From the cell containing the given text, extract its center point as (x, y) coordinate. 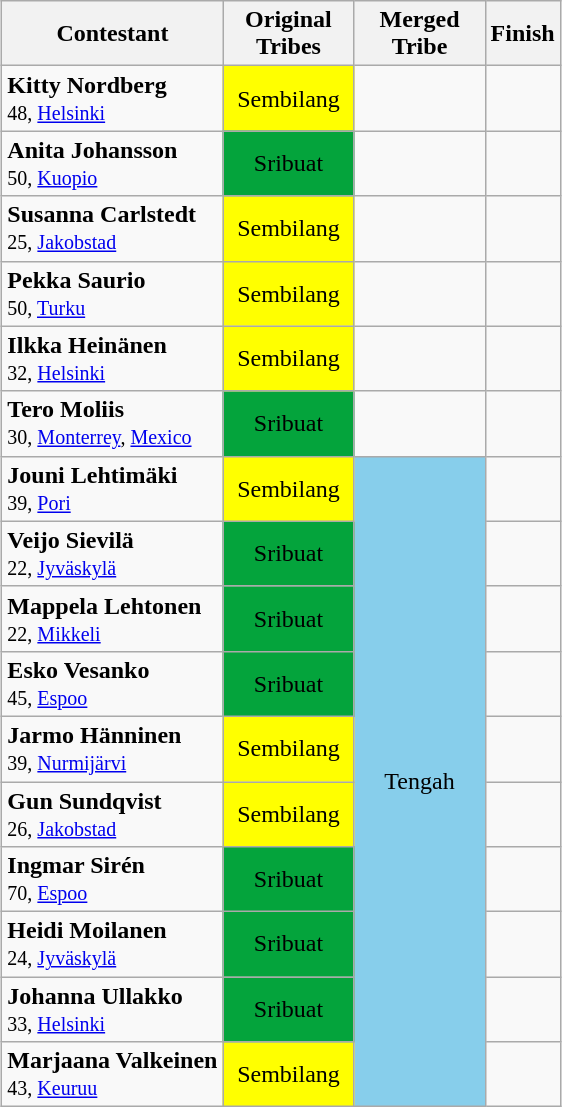
Pekka Saurio50, Turku (112, 294)
Mappela Lehtonen22, Mikkeli (112, 618)
Marjaana Valkeinen43, Keuruu (112, 1074)
Anita Johansson50, Kuopio (112, 164)
Ilkka Heinänen32, Helsinki (112, 358)
MergedTribe (420, 34)
Tengah (420, 782)
Contestant (112, 34)
Veijo Sievilä22, Jyväskylä (112, 554)
Jouni Lehtimäki39, Pori (112, 488)
Esko Vesanko45, Espoo (112, 684)
Ingmar Sirén70, Espoo (112, 880)
Gun Sundqvist26, Jakobstad (112, 814)
Jarmo Hänninen39, Nurmijärvi (112, 748)
Kitty Nordberg48, Helsinki (112, 98)
Finish (522, 34)
Tero Moliis30, Monterrey, Mexico (112, 424)
Susanna Carlstedt25, Jakobstad (112, 228)
OriginalTribes (288, 34)
Heidi Moilanen24, Jyväskylä (112, 944)
Johanna Ullakko33, Helsinki (112, 1010)
